Output the [X, Y] coordinate of the center of the cell containing the given text.  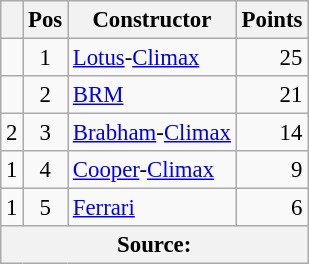
4 [46, 170]
25 [272, 58]
Pos [46, 20]
Cooper-Climax [152, 170]
6 [272, 208]
Ferrari [152, 208]
5 [46, 208]
Points [272, 20]
BRM [152, 95]
Source: [154, 245]
21 [272, 95]
3 [46, 133]
Lotus-Climax [152, 58]
14 [272, 133]
9 [272, 170]
Brabham-Climax [152, 133]
Constructor [152, 20]
